Locate the cell with the specified text and output its (X, Y) center coordinate. 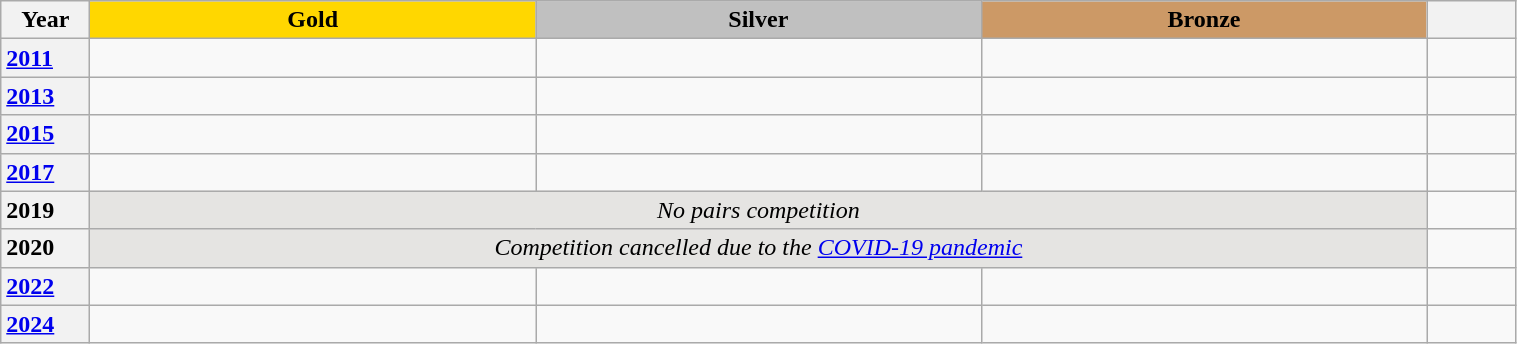
Bronze (1204, 20)
2013 (46, 96)
2019 (46, 210)
2017 (46, 172)
Silver (759, 20)
Year (46, 20)
2022 (46, 286)
2024 (46, 324)
2015 (46, 134)
2020 (46, 248)
2011 (46, 58)
Gold (313, 20)
Competition cancelled due to the COVID-19 pandemic (758, 248)
No pairs competition (758, 210)
